Find where the given text appears and provide that cell's center as (X, Y) coordinate. 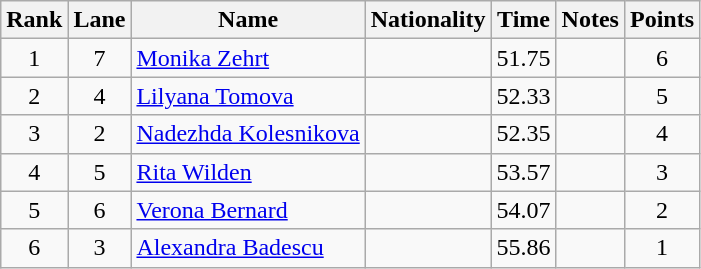
Lane (100, 20)
Monika Zehrt (248, 58)
Lilyana Tomova (248, 96)
52.33 (524, 96)
Alexandra Badescu (248, 248)
51.75 (524, 58)
53.57 (524, 172)
7 (100, 58)
Notes (590, 20)
Time (524, 20)
Rank (34, 20)
Name (248, 20)
Nadezhda Kolesnikova (248, 134)
52.35 (524, 134)
54.07 (524, 210)
Verona Bernard (248, 210)
Points (662, 20)
55.86 (524, 248)
Nationality (428, 20)
Rita Wilden (248, 172)
